From the cell containing the given text, extract its center point as [X, Y] coordinate. 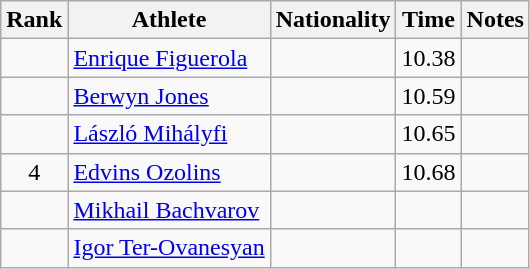
Edvins Ozolins [169, 172]
10.38 [428, 58]
Nationality [333, 20]
Time [428, 20]
Enrique Figuerola [169, 58]
Mikhail Bachvarov [169, 210]
Notes [495, 20]
Rank [34, 20]
Igor Ter-Ovanesyan [169, 248]
10.65 [428, 134]
10.68 [428, 172]
4 [34, 172]
Athlete [169, 20]
László Mihályfi [169, 134]
Berwyn Jones [169, 96]
10.59 [428, 96]
